Identify which cell holds the provided text, then report its (X, Y) central coordinate. 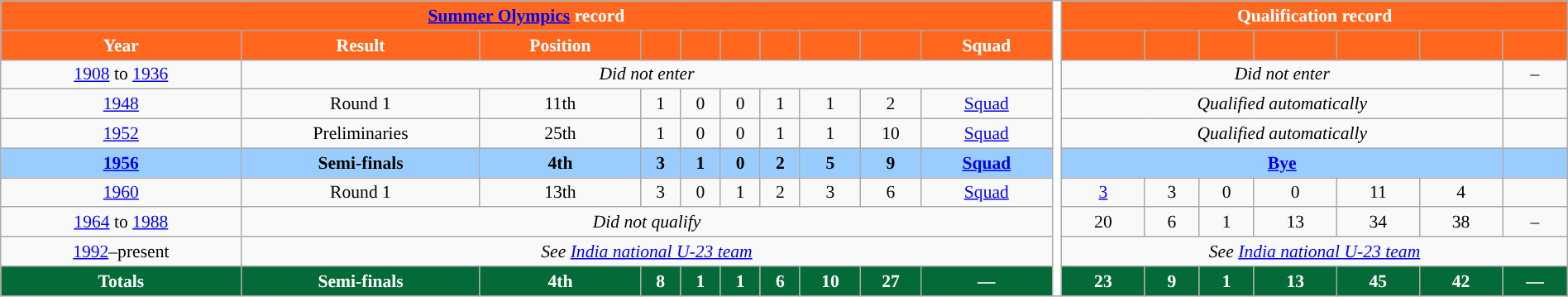
5 (830, 163)
Position (561, 46)
23 (1103, 281)
38 (1460, 223)
11th (561, 104)
25th (561, 134)
45 (1378, 281)
Bye (1282, 163)
Did not qualify (647, 223)
1908 to 1936 (121, 74)
20 (1103, 223)
13th (561, 193)
1952 (121, 134)
Year (121, 46)
1956 (121, 163)
Summer Olympics record (526, 16)
34 (1378, 223)
Totals (121, 281)
Preliminaries (361, 134)
1960 (121, 193)
1964 to 1988 (121, 223)
27 (890, 281)
1992–present (121, 251)
42 (1460, 281)
11 (1378, 193)
Result (361, 46)
8 (661, 281)
Qualification record (1315, 16)
4 (1460, 193)
1948 (121, 104)
